Pinpoint the cell where the given text exists, returning its (x, y) midpoint coordinate. 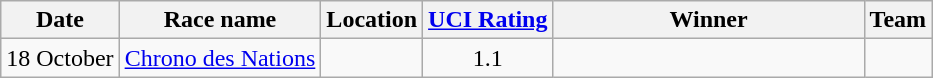
Location (372, 20)
Winner (708, 20)
Chrono des Nations (220, 58)
Date (60, 20)
18 October (60, 58)
Race name (220, 20)
Team (898, 20)
1.1 (488, 58)
UCI Rating (488, 20)
